Extract the [X, Y] coordinate from the center of the cell holding the provided text.  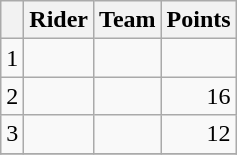
16 [198, 96]
3 [12, 134]
2 [12, 96]
Points [198, 20]
1 [12, 58]
Rider [59, 20]
12 [198, 134]
Team [128, 20]
